Capture the cell that displays the provided text and extract its (x, y) central coordinate. 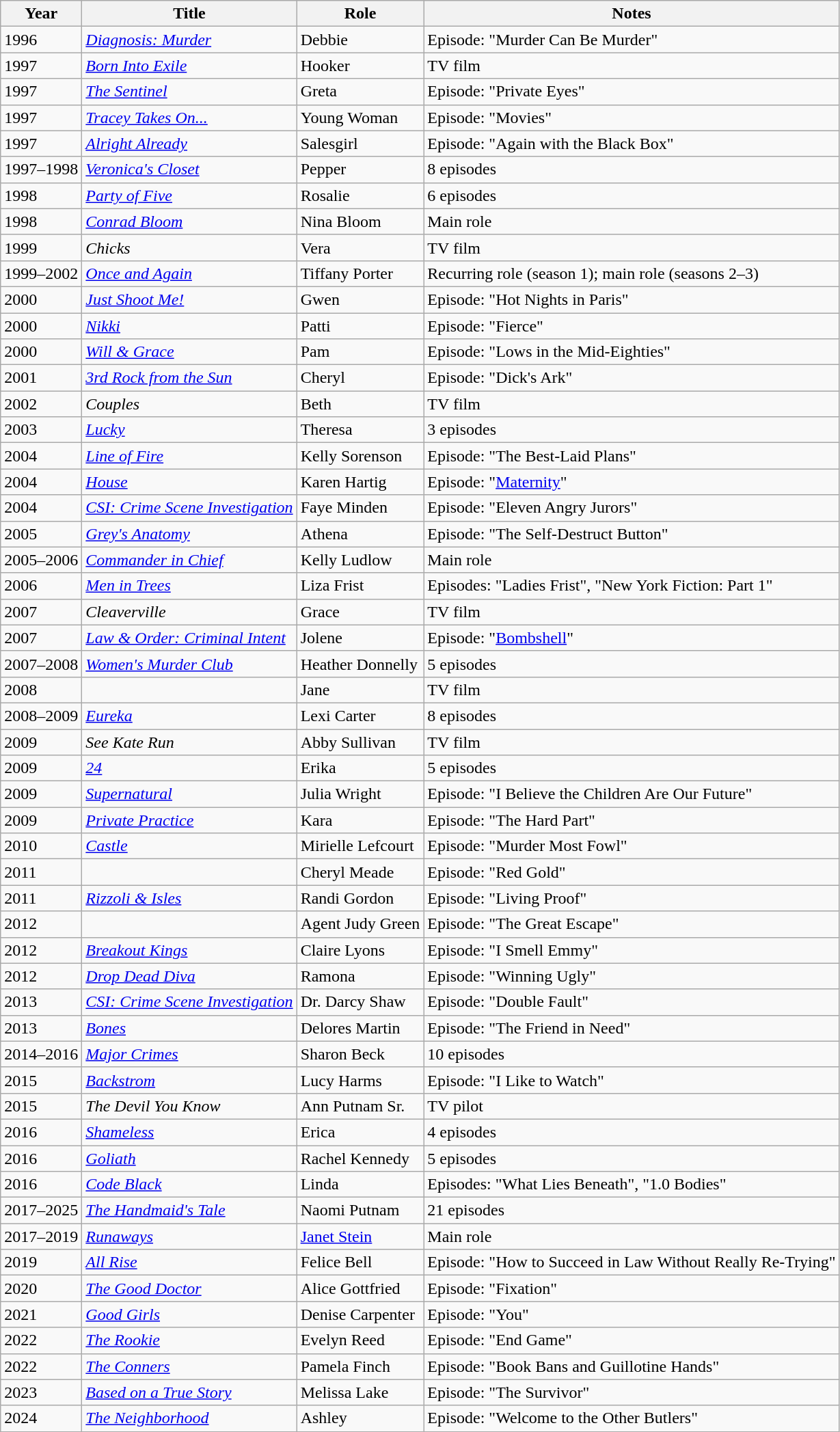
Line of Fire (189, 456)
2003 (41, 430)
Episode: "Murder Can Be Murder" (632, 40)
Erica (360, 1132)
Code Black (189, 1185)
Nina Bloom (360, 221)
Role (360, 14)
Felice Bell (360, 1262)
Delores Martin (360, 1028)
Episode: "You" (632, 1314)
Diagnosis: Murder (189, 40)
Episode: "I Smell Emmy" (632, 950)
Couples (189, 404)
Episode: "Fierce" (632, 326)
Erika (360, 768)
Jane (360, 690)
Lucy Harms (360, 1080)
Pamela Finch (360, 1366)
Episode: "Again with the Black Box" (632, 144)
Claire Lyons (360, 950)
Episode: "Eleven Angry Jurors" (632, 508)
2007–2008 (41, 664)
Pam (360, 352)
Conrad Bloom (189, 221)
Bones (189, 1028)
24 (189, 768)
2001 (41, 378)
Backstrom (189, 1080)
2024 (41, 1418)
3 episodes (632, 430)
6 episodes (632, 195)
The Conners (189, 1366)
Episode: "Lows in the Mid-Eighties" (632, 352)
Gwen (360, 299)
Kelly Ludlow (360, 560)
TV pilot (632, 1106)
2021 (41, 1314)
1996 (41, 40)
Episode: "The Great Escape" (632, 924)
2010 (41, 846)
Episode: "Fixation" (632, 1288)
Randi Gordon (360, 898)
10 episodes (632, 1054)
Debbie (360, 40)
2014–2016 (41, 1054)
2017–2025 (41, 1211)
Jolene (360, 638)
Once and Again (189, 273)
Castle (189, 846)
Episode: "Movies" (632, 118)
Lexi Carter (360, 716)
Will & Grace (189, 352)
Episode: "Living Proof" (632, 898)
Mirielle Lefcourt (360, 846)
2008–2009 (41, 716)
Tiffany Porter (360, 273)
The Sentinel (189, 92)
Ramona (360, 976)
Rachel Kennedy (360, 1159)
1997–1998 (41, 170)
Vera (360, 247)
21 episodes (632, 1211)
Episode: "Winning Ugly" (632, 976)
Abby Sullivan (360, 742)
Episode: "Red Gold" (632, 872)
2006 (41, 586)
Agent Judy Green (360, 924)
Alice Gottfried (360, 1288)
Episode: "Bombshell" (632, 638)
Liza Frist (360, 586)
Lucky (189, 430)
Private Practice (189, 820)
Episode: "Welcome to the Other Butlers" (632, 1418)
1999–2002 (41, 273)
The Good Doctor (189, 1288)
Eureka (189, 716)
Episode: "Double Fault" (632, 1002)
Shameless (189, 1132)
Episode: "The Self-Destruct Button" (632, 534)
Grace (360, 612)
Kara (360, 820)
Men in Trees (189, 586)
Denise Carpenter (360, 1314)
Janet Stein (360, 1237)
Ann Putnam Sr. (360, 1106)
Pepper (360, 170)
Julia Wright (360, 794)
Good Girls (189, 1314)
Episode: "The Hard Part" (632, 820)
Episode: "Maternity" (632, 482)
Cheryl Meade (360, 872)
Episode: "I Like to Watch" (632, 1080)
Party of Five (189, 195)
Greta (360, 92)
Nikki (189, 326)
1999 (41, 247)
2023 (41, 1392)
Supernatural (189, 794)
Linda (360, 1185)
Recurring role (season 1); main role (seasons 2–3) (632, 273)
Veronica's Closet (189, 170)
Hooker (360, 66)
Salesgirl (360, 144)
Episode: "Dick's Ark" (632, 378)
Theresa (360, 430)
Goliath (189, 1159)
Evelyn Reed (360, 1340)
Notes (632, 14)
Alright Already (189, 144)
Cheryl (360, 378)
The Neighborhood (189, 1418)
Drop Dead Diva (189, 976)
House (189, 482)
Cleaverville (189, 612)
Episode: "Private Eyes" (632, 92)
Breakout Kings (189, 950)
Kelly Sorenson (360, 456)
Episode: "End Game" (632, 1340)
Title (189, 14)
Young Woman (360, 118)
Dr. Darcy Shaw (360, 1002)
Women's Murder Club (189, 664)
Rizzoli & Isles (189, 898)
2020 (41, 1288)
Ashley (360, 1418)
Episode: "The Best-Laid Plans" (632, 456)
Beth (360, 404)
3rd Rock from the Sun (189, 378)
Tracey Takes On... (189, 118)
Year (41, 14)
Episodes: "What Lies Beneath", "1.0 Bodies" (632, 1185)
All Rise (189, 1262)
The Devil You Know (189, 1106)
Commander in Chief (189, 560)
2005–2006 (41, 560)
4 episodes (632, 1132)
Karen Hartig (360, 482)
Episode: "Murder Most Fowl" (632, 846)
Episodes: "Ladies Frist", "New York Fiction: Part 1" (632, 586)
Runaways (189, 1237)
2019 (41, 1262)
Episode: "The Friend in Need" (632, 1028)
2005 (41, 534)
Athena (360, 534)
Episode: "Book Bans and Guillotine Hands" (632, 1366)
Sharon Beck (360, 1054)
Born Into Exile (189, 66)
Chicks (189, 247)
Based on a True Story (189, 1392)
Episode: "The Survivor" (632, 1392)
Episode: "I Believe the Children Are Our Future" (632, 794)
2017–2019 (41, 1237)
Major Crimes (189, 1054)
2002 (41, 404)
Just Shoot Me! (189, 299)
Episode: "Hot Nights in Paris" (632, 299)
The Handmaid's Tale (189, 1211)
Melissa Lake (360, 1392)
Naomi Putnam (360, 1211)
Faye Minden (360, 508)
Heather Donnelly (360, 664)
Patti (360, 326)
Episode: "How to Succeed in Law Without Really Re-Trying" (632, 1262)
2008 (41, 690)
See Kate Run (189, 742)
Law & Order: Criminal Intent (189, 638)
Grey's Anatomy (189, 534)
Rosalie (360, 195)
The Rookie (189, 1340)
